Locate the cell with the specified text and output its (x, y) center coordinate. 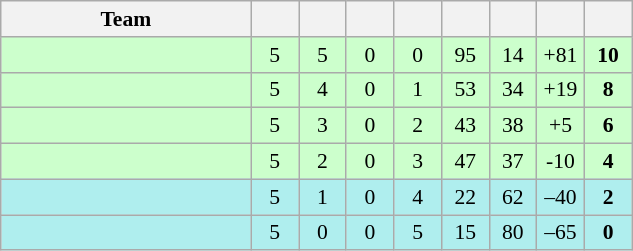
10 (608, 55)
–65 (561, 233)
34 (513, 90)
+5 (561, 126)
38 (513, 126)
-10 (561, 162)
47 (465, 162)
15 (465, 233)
Team (126, 19)
22 (465, 197)
+19 (561, 90)
–40 (561, 197)
53 (465, 90)
43 (465, 126)
95 (465, 55)
62 (513, 197)
+81 (561, 55)
80 (513, 233)
6 (608, 126)
14 (513, 55)
37 (513, 162)
8 (608, 90)
